Return [X, Y] of the center of cell containing provided text 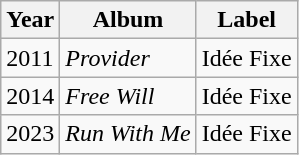
Album [128, 20]
Run With Me [128, 134]
Label [246, 20]
2011 [30, 58]
Provider [128, 58]
Year [30, 20]
Free Will [128, 96]
2023 [30, 134]
2014 [30, 96]
